Detect which cell encompasses the target text, then output its [x, y] center coordinate. 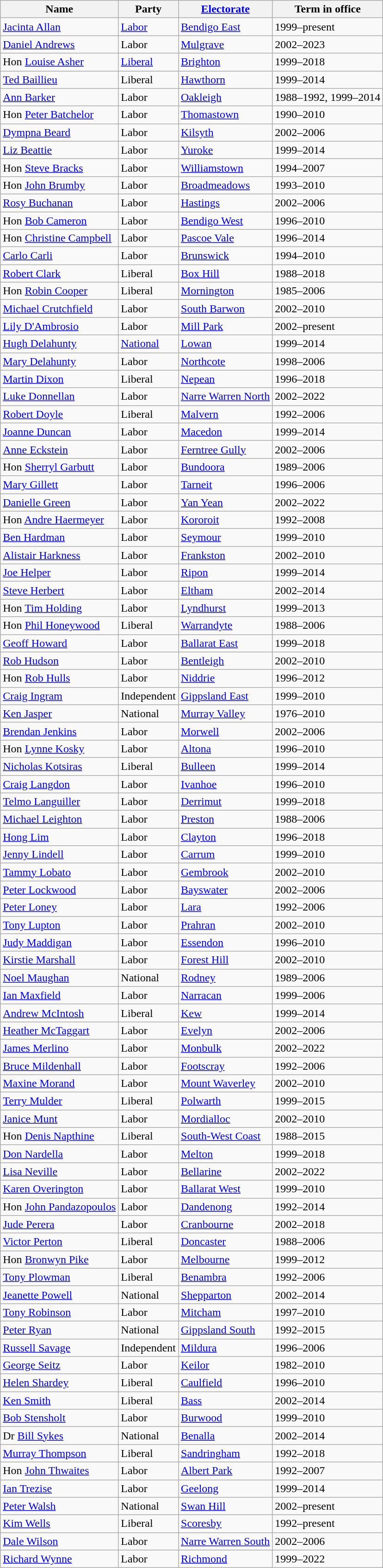
Williamstown [226, 167]
Preston [226, 819]
Tony Robinson [59, 1312]
1992–2018 [327, 1453]
Dale Wilson [59, 1541]
Altona [226, 749]
Brunswick [226, 256]
Narracan [226, 995]
Kororoit [226, 520]
Doncaster [226, 1242]
Steve Herbert [59, 590]
Bundoora [226, 467]
Bulleen [226, 766]
Hon Phil Honeywood [59, 626]
Name [59, 9]
1998–2006 [327, 361]
Richard Wynne [59, 1559]
Hon Bob Cameron [59, 221]
Bayswater [226, 890]
1999–2015 [327, 1101]
Carrum [226, 855]
Mount Waverley [226, 1084]
Geoff Howard [59, 643]
Scoresby [226, 1524]
Hon Lynne Kosky [59, 749]
Lyndhurst [226, 608]
Andrew McIntosh [59, 1013]
Mary Delahunty [59, 361]
Craig Langdon [59, 784]
South Barwon [226, 309]
Cranbourne [226, 1224]
Helen Shardey [59, 1383]
Hon Louise Asher [59, 62]
Hon John Brumby [59, 185]
Frankston [226, 555]
Jenny Lindell [59, 855]
Craig Ingram [59, 696]
Hugh Delahunty [59, 344]
1992–2008 [327, 520]
1976–2010 [327, 713]
Hong Lim [59, 837]
Joanne Duncan [59, 432]
Hon Denis Napthine [59, 1136]
Robert Doyle [59, 414]
Lara [226, 907]
Rosy Buchanan [59, 203]
1996–2014 [327, 238]
Hon Steve Bracks [59, 167]
Tammy Lobato [59, 872]
Bendigo West [226, 221]
1996–2012 [327, 678]
1999–present [327, 27]
Yuroke [226, 150]
Electorate [226, 9]
George Seitz [59, 1365]
Mornington [226, 291]
1992–present [327, 1524]
South-West Coast [226, 1136]
Warrandyte [226, 626]
Party [148, 9]
Hawthorn [226, 80]
Term in office [327, 9]
Essendon [226, 942]
Murray Valley [226, 713]
1993–2010 [327, 185]
Ted Baillieu [59, 80]
Telmo Languiller [59, 802]
Heather McTaggart [59, 1030]
Keilor [226, 1365]
Bruce Mildenhall [59, 1066]
Swan Hill [226, 1506]
Mulgrave [226, 44]
1994–2010 [327, 256]
1992–2015 [327, 1330]
Gembrook [226, 872]
1999–2013 [327, 608]
1992–2007 [327, 1471]
Robert Clark [59, 273]
1999–2006 [327, 995]
Noel Maughan [59, 978]
1999–2012 [327, 1259]
Shepparton [226, 1295]
1988–1992, 1999–2014 [327, 97]
Gippsland East [226, 696]
Michael Crutchfield [59, 309]
Ripon [226, 573]
Daniel Andrews [59, 44]
2002–2018 [327, 1224]
Brendan Jenkins [59, 731]
Judy Maddigan [59, 942]
Ben Hardman [59, 538]
Hon Bronwyn Pike [59, 1259]
Gippsland South [226, 1330]
Ferntree Gully [226, 449]
Lily D'Ambrosio [59, 326]
Sandringham [226, 1453]
Yan Yean [226, 502]
Clayton [226, 837]
Prahran [226, 925]
Alistair Harkness [59, 555]
Peter Lockwood [59, 890]
Mildura [226, 1348]
Liz Beattie [59, 150]
Tony Plowman [59, 1277]
Luke Donnellan [59, 397]
Seymour [226, 538]
Pascoe Vale [226, 238]
Hon Sherryl Garbutt [59, 467]
Nepean [226, 379]
Bob Stensholt [59, 1418]
Danielle Green [59, 502]
Forest Hill [226, 960]
Albert Park [226, 1471]
Kew [226, 1013]
Malvern [226, 414]
Hastings [226, 203]
Nicholas Kotsiras [59, 766]
Hon Peter Batchelor [59, 115]
Eltham [226, 590]
1985–2006 [327, 291]
Monbulk [226, 1048]
Hon Christine Campbell [59, 238]
Northcote [226, 361]
Kirstie Marshall [59, 960]
1988–2015 [327, 1136]
Burwood [226, 1418]
Rodney [226, 978]
Mill Park [226, 326]
Ann Barker [59, 97]
Brighton [226, 62]
Peter Walsh [59, 1506]
Dr Bill Sykes [59, 1436]
Mitcham [226, 1312]
1982–2010 [327, 1365]
Kilsyth [226, 132]
Benambra [226, 1277]
Dandenong [226, 1207]
Hon John Thwaites [59, 1471]
James Merlino [59, 1048]
Morwell [226, 731]
Ballarat West [226, 1189]
1990–2010 [327, 115]
Thomastown [226, 115]
Melbourne [226, 1259]
Anne Eckstein [59, 449]
Murray Thompson [59, 1453]
Bentleigh [226, 661]
Tarneit [226, 484]
Dympna Beard [59, 132]
Peter Ryan [59, 1330]
Geelong [226, 1488]
Janice Munt [59, 1119]
Ballarat East [226, 643]
Ivanhoe [226, 784]
Martin Dixon [59, 379]
Polwarth [226, 1101]
1997–2010 [327, 1312]
1999–2022 [327, 1559]
Hon Robin Cooper [59, 291]
Tony Lupton [59, 925]
Kim Wells [59, 1524]
Bass [226, 1401]
Karen Overington [59, 1189]
Derrimut [226, 802]
Box Hill [226, 273]
2002–2023 [327, 44]
Michael Leighton [59, 819]
Bendigo East [226, 27]
Jacinta Allan [59, 27]
1992–2014 [327, 1207]
Narre Warren North [226, 397]
Caulfield [226, 1383]
Victor Perton [59, 1242]
Hon Rob Hulls [59, 678]
1994–2007 [327, 167]
Melton [226, 1154]
Ian Trezise [59, 1488]
Evelyn [226, 1030]
Ken Jasper [59, 713]
Hon John Pandazopoulos [59, 1207]
Rob Hudson [59, 661]
Mary Gillett [59, 484]
Jeanette Powell [59, 1295]
Oakleigh [226, 97]
Don Nardella [59, 1154]
Broadmeadows [226, 185]
Peter Loney [59, 907]
Jude Perera [59, 1224]
Lisa Neville [59, 1171]
Maxine Morand [59, 1084]
Joe Helper [59, 573]
Lowan [226, 344]
Terry Mulder [59, 1101]
Narre Warren South [226, 1541]
Hon Tim Holding [59, 608]
Richmond [226, 1559]
Ken Smith [59, 1401]
Mordialloc [226, 1119]
Carlo Carli [59, 256]
Hon Andre Haermeyer [59, 520]
Benalla [226, 1436]
1988–2018 [327, 273]
Niddrie [226, 678]
Bellarine [226, 1171]
Ian Maxfield [59, 995]
Russell Savage [59, 1348]
Macedon [226, 432]
Footscray [226, 1066]
